Return the (X, Y) coordinate for the center point of the cell that contains the specified text.  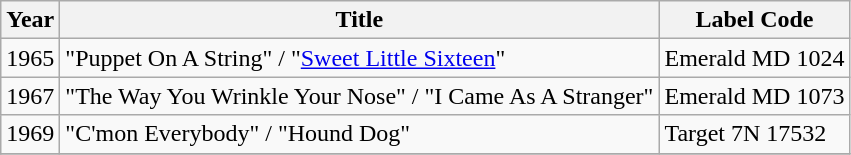
1969 (30, 134)
"Puppet On A String" / "Sweet Little Sixteen" (360, 58)
Emerald MD 1073 (754, 96)
Emerald MD 1024 (754, 58)
Target 7N 17532 (754, 134)
"C'mon Everybody" / "Hound Dog" (360, 134)
"The Way You Wrinkle Your Nose" / "I Came As A Stranger" (360, 96)
Year (30, 20)
Title (360, 20)
Label Code (754, 20)
1965 (30, 58)
1967 (30, 96)
